Find where the given text appears and provide that cell's center as [X, Y] coordinate. 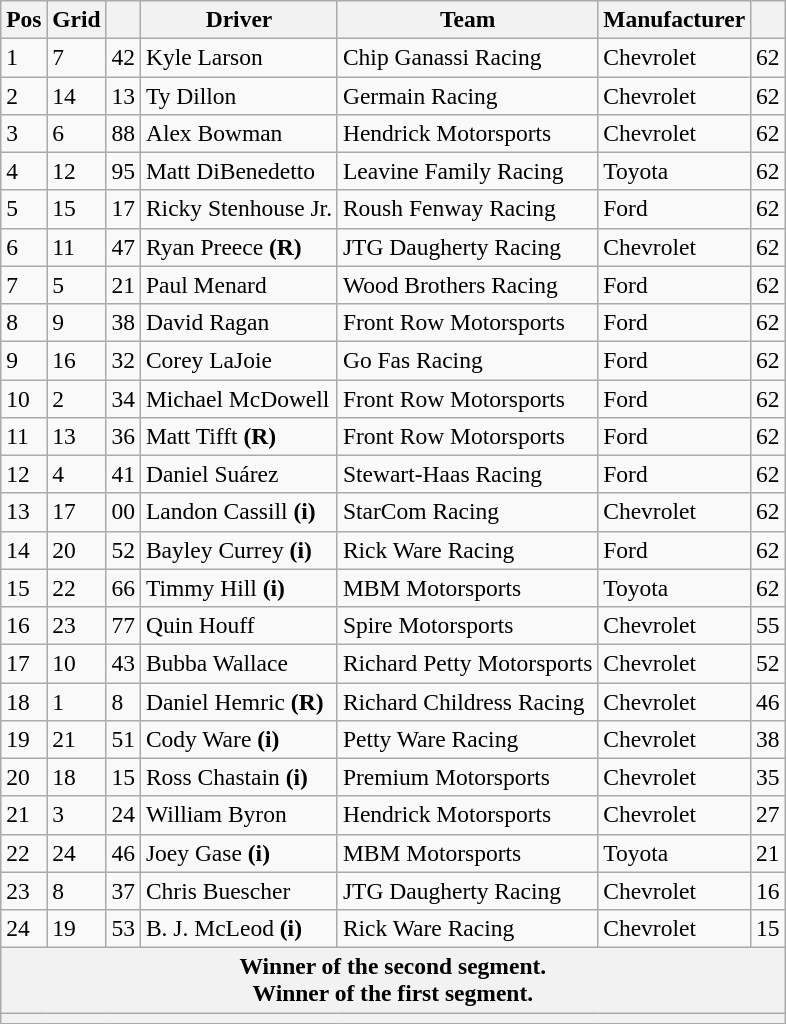
34 [123, 398]
27 [768, 815]
Paul Menard [238, 285]
Timmy Hill (i) [238, 588]
66 [123, 588]
32 [123, 360]
Winner of the second segment. Winner of the first segment. [393, 980]
Alex Bowman [238, 133]
Bubba Wallace [238, 663]
Manufacturer [674, 19]
Joey Gase (i) [238, 853]
Chris Buescher [238, 891]
00 [123, 512]
Chip Ganassi Racing [467, 57]
Kyle Larson [238, 57]
Corey LaJoie [238, 360]
B. J. McLeod (i) [238, 928]
Roush Fenway Racing [467, 209]
Wood Brothers Racing [467, 285]
47 [123, 247]
Ross Chastain (i) [238, 777]
41 [123, 474]
Germain Racing [467, 95]
Daniel Hemric (R) [238, 701]
55 [768, 625]
William Byron [238, 815]
Premium Motorsports [467, 777]
42 [123, 57]
37 [123, 891]
StarCom Racing [467, 512]
Spire Motorsports [467, 625]
Go Fas Racing [467, 360]
Matt Tifft (R) [238, 436]
Pos [24, 19]
Driver [238, 19]
Stewart-Haas Racing [467, 474]
95 [123, 171]
88 [123, 133]
Leavine Family Racing [467, 171]
77 [123, 625]
Petty Ware Racing [467, 739]
Richard Childress Racing [467, 701]
Richard Petty Motorsports [467, 663]
Team [467, 19]
Bayley Currey (i) [238, 550]
36 [123, 436]
Daniel Suárez [238, 474]
Landon Cassill (i) [238, 512]
35 [768, 777]
Matt DiBenedetto [238, 171]
43 [123, 663]
Ryan Preece (R) [238, 247]
Michael McDowell [238, 398]
51 [123, 739]
53 [123, 928]
Quin Houff [238, 625]
Grid [76, 19]
David Ragan [238, 322]
Cody Ware (i) [238, 739]
Ty Dillon [238, 95]
Ricky Stenhouse Jr. [238, 209]
